Search for the cell housing the specified text and yield its (x, y) center coordinate. 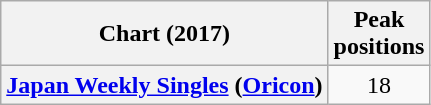
Japan Weekly Singles (Oricon) (164, 85)
Peakpositions (379, 34)
Chart (2017) (164, 34)
18 (379, 85)
